Capture the cell that displays the provided text and extract its [x, y] central coordinate. 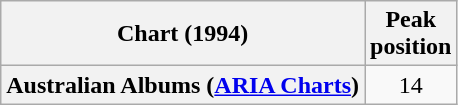
Chart (1994) [183, 34]
Australian Albums (ARIA Charts) [183, 85]
14 [411, 85]
Peakposition [411, 34]
